From the cell containing the given text, extract its center point as [X, Y] coordinate. 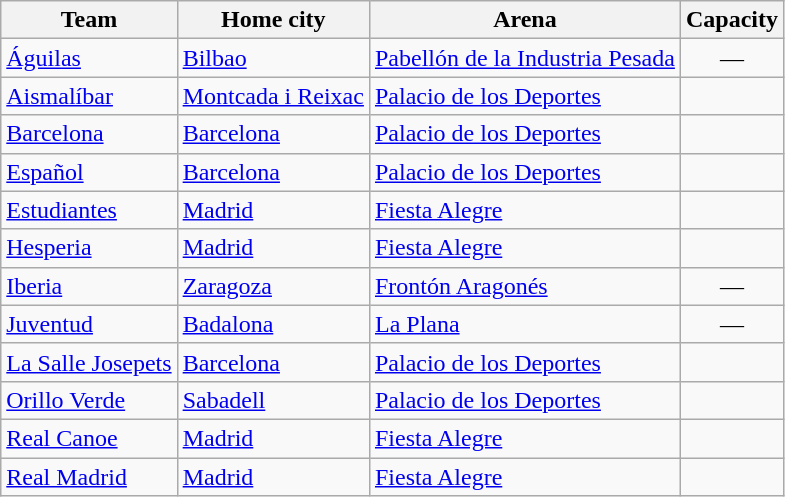
Badalona [273, 324]
Bilbao [273, 58]
Real Madrid [89, 477]
Orillo Verde [89, 400]
Español [89, 172]
La Salle Josepets [89, 362]
Hesperia [89, 248]
Arena [524, 20]
Iberia [89, 286]
Real Canoe [89, 438]
Frontón Aragonés [524, 286]
Sabadell [273, 400]
La Plana [524, 324]
Estudiantes [89, 210]
Montcada i Reixac [273, 96]
Pabellón de la Industria Pesada [524, 58]
Aismalíbar [89, 96]
Juventud [89, 324]
Team [89, 20]
Águilas [89, 58]
Capacity [732, 20]
Home city [273, 20]
Zaragoza [273, 286]
